Determine the (X, Y) coordinate at the center of the cell enclosing the given text.  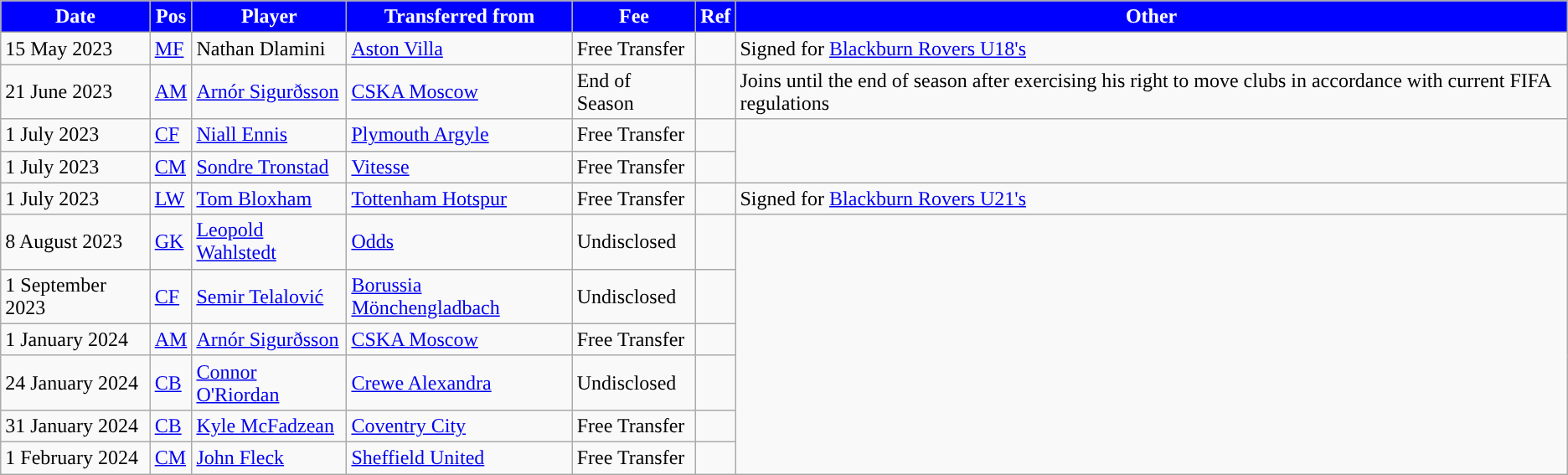
Plymouth Argyle (459, 135)
Borussia Mönchengladbach (459, 297)
15 May 2023 (75, 49)
8 August 2023 (75, 241)
Joins until the end of season after exercising his right to move clubs in accordance with current FIFA regulations (1151, 92)
1 September 2023 (75, 297)
Nathan Dlamini (270, 49)
GK (171, 241)
LW (171, 199)
Sondre Tronstad (270, 167)
21 June 2023 (75, 92)
Player (270, 17)
Aston Villa (459, 49)
31 January 2024 (75, 426)
Pos (171, 17)
Leopold Wahlstedt (270, 241)
End of Season (634, 92)
Signed for Blackburn Rovers U21's (1151, 199)
Connor O'Riordan (270, 382)
Tom Bloxham (270, 199)
Transferred from (459, 17)
24 January 2024 (75, 382)
Vitesse (459, 167)
Kyle McFadzean (270, 426)
1 February 2024 (75, 457)
Odds (459, 241)
Crewe Alexandra (459, 382)
Fee (634, 17)
Coventry City (459, 426)
Signed for Blackburn Rovers U18's (1151, 49)
John Fleck (270, 457)
Niall Ennis (270, 135)
Semir Telalović (270, 297)
Sheffield United (459, 457)
Date (75, 17)
MF (171, 49)
Ref (715, 17)
Other (1151, 17)
1 January 2024 (75, 339)
Tottenham Hotspur (459, 199)
